Scan for the cell matching the given text and deliver its [x, y] coordinate at center. 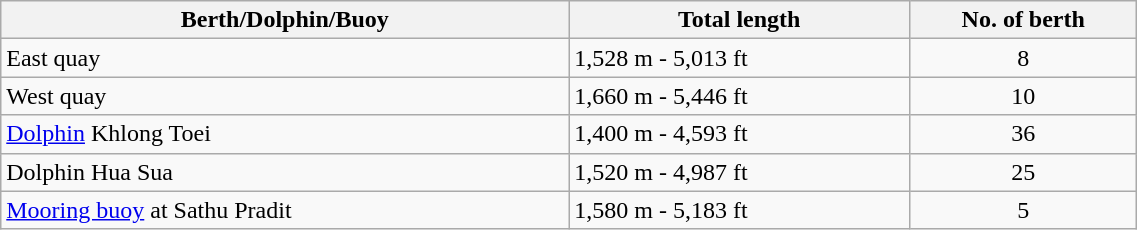
Berth/Dolphin/Buoy [285, 20]
1,400 m - 4,593 ft [740, 134]
1,520 m - 4,987 ft [740, 172]
East quay [285, 58]
36 [1024, 134]
West quay [285, 96]
10 [1024, 96]
1,528 m - 5,013 ft [740, 58]
1,660 m - 5,446 ft [740, 96]
Mooring buoy at Sathu Pradit [285, 210]
Dolphin Hua Sua [285, 172]
25 [1024, 172]
1,580 m - 5,183 ft [740, 210]
8 [1024, 58]
No. of berth [1024, 20]
Total length [740, 20]
5 [1024, 210]
Dolphin Khlong Toei [285, 134]
